Pinpoint the cell where the given text exists, returning its [x, y] midpoint coordinate. 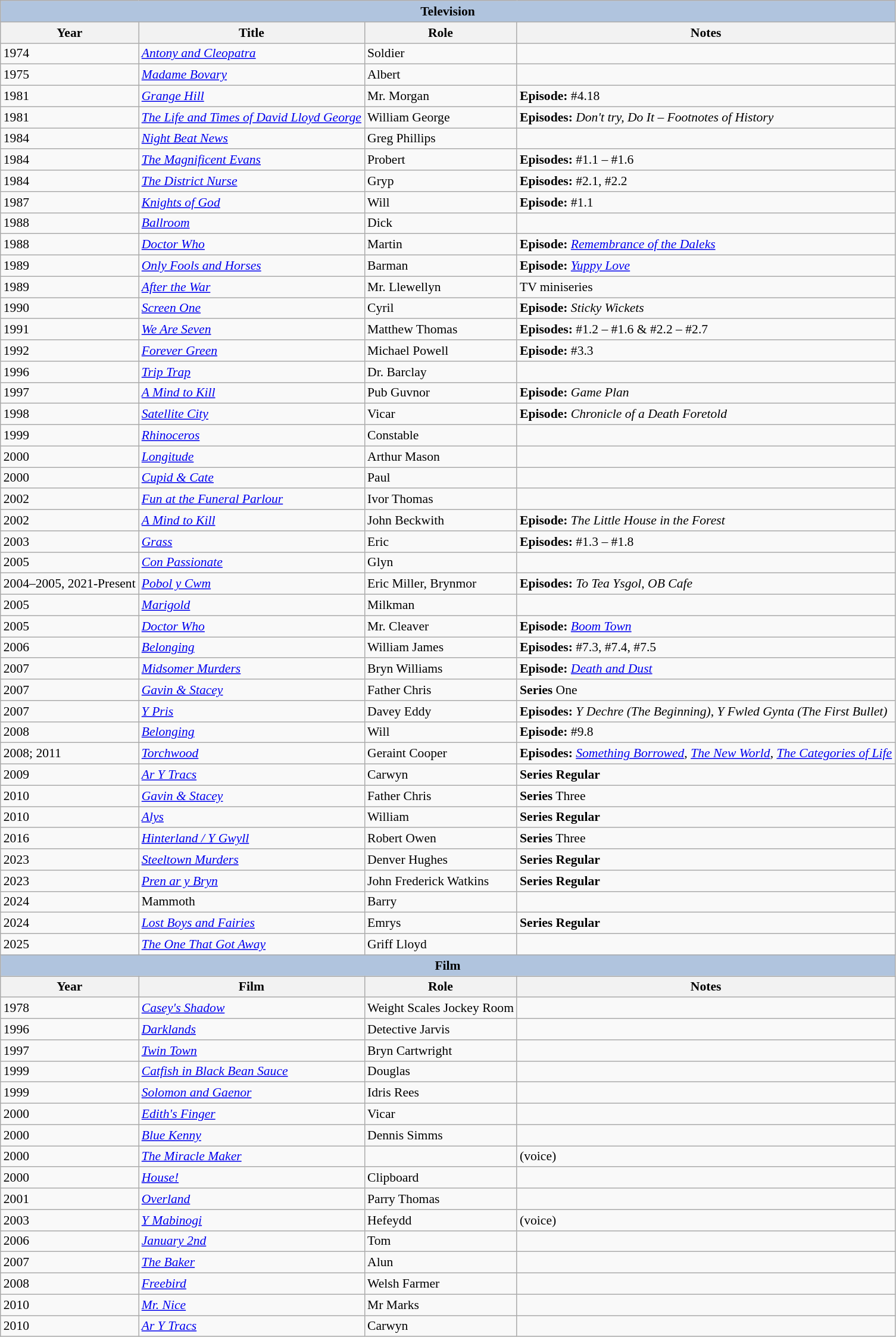
The Magnificent Evans [251, 160]
Glyn [441, 563]
Mr. Nice [251, 1305]
Detective Jarvis [441, 1029]
Welsh Farmer [441, 1284]
Grass [251, 542]
Pobol y Cwm [251, 584]
Denver Hughes [441, 860]
Ballroom [251, 223]
William James [441, 648]
1998 [70, 414]
Episodes: #1.3 – #1.8 [706, 542]
Greg Phillips [441, 139]
1987 [70, 202]
Episode: Boom Town [706, 626]
Griff Lloyd [441, 945]
Episode: #1.1 [706, 202]
Robert Owen [441, 839]
The Baker [251, 1263]
After the War [251, 287]
Episodes: Y Dechre (The Beginning), Y Fwled Gynta (The First Bullet) [706, 711]
Episode: #3.3 [706, 351]
Ivor Thomas [441, 499]
2025 [70, 945]
Albert [441, 75]
The One That Got Away [251, 945]
Episodes: #1.1 – #1.6 [706, 160]
Mammoth [251, 902]
Series One [706, 690]
Dennis Simms [441, 1135]
Eric Miller, Brynmor [441, 584]
1992 [70, 351]
Marigold [251, 605]
2009 [70, 775]
Bryn Williams [441, 669]
Pub Guvnor [441, 393]
Y Mabinogi [251, 1220]
Mr Marks [441, 1305]
Casey's Shadow [251, 1008]
We Are Seven [251, 330]
January 2nd [251, 1241]
Episode: Sticky Wickets [706, 308]
Screen One [251, 308]
Dr. Barclay [441, 372]
John Beckwith [441, 520]
Idris Rees [441, 1093]
Episodes: #2.1, #2.2 [706, 181]
The Miracle Maker [251, 1157]
William George [441, 117]
Episodes: Don't try, Do It – Footnotes of History [706, 117]
2001 [70, 1199]
Episodes: #7.3, #7.4, #7.5 [706, 648]
Weight Scales Jockey Room [441, 1008]
Knights of God [251, 202]
Episodes: #1.2 – #1.6 & #2.2 – #2.7 [706, 330]
Freebird [251, 1284]
Forever Green [251, 351]
Darklands [251, 1029]
Parry Thomas [441, 1199]
Geraint Cooper [441, 754]
Midsomer Murders [251, 669]
Soldier [441, 54]
Bryn Cartwright [441, 1051]
Episode: The Little House in the Forest [706, 520]
Hefeydd [441, 1220]
Madame Bovary [251, 75]
Episode: #9.8 [706, 732]
Episode: Remembrance of the Daleks [706, 245]
Milkman [441, 605]
Antony and Cleopatra [251, 54]
Episode: Game Plan [706, 393]
Alys [251, 817]
2004–2005, 2021-Present [70, 584]
Episode: Yuppy Love [706, 266]
Eric [441, 542]
Fun at the Funeral Parlour [251, 499]
Trip Trap [251, 372]
Douglas [441, 1072]
Rhinoceros [251, 436]
TV miniseries [706, 287]
Tom [441, 1241]
Con Passionate [251, 563]
Barry [441, 902]
2016 [70, 839]
Mr. Morgan [441, 96]
Martin [441, 245]
Hinterland / Y Gwyll [251, 839]
Emrys [441, 923]
Y Pris [251, 711]
Steeltown Murders [251, 860]
1991 [70, 330]
Satellite City [251, 414]
Blue Kenny [251, 1135]
Barman [441, 266]
The District Nurse [251, 181]
Cyril [441, 308]
Paul [441, 478]
Michael Powell [441, 351]
Episode: Chronicle of a Death Foretold [706, 414]
1978 [70, 1008]
William [441, 817]
John Frederick Watkins [441, 881]
Edith's Finger [251, 1114]
House! [251, 1178]
Episodes: Something Borrowed, The New World, The Categories of Life [706, 754]
Mr. Cleaver [441, 626]
Title [251, 33]
Solomon and Gaenor [251, 1093]
1975 [70, 75]
Longitude [251, 457]
Pren ar y Bryn [251, 881]
1990 [70, 308]
Matthew Thomas [441, 330]
Torchwood [251, 754]
Clipboard [441, 1178]
Alun [441, 1263]
Gryp [441, 181]
Cupid & Cate [251, 478]
Lost Boys and Fairies [251, 923]
The Life and Times of David Lloyd George [251, 117]
Twin Town [251, 1051]
Night Beat News [251, 139]
Episode: #4.18 [706, 96]
Overland [251, 1199]
1974 [70, 54]
Dick [441, 223]
Episode: Death and Dust [706, 669]
Catfish in Black Bean Sauce [251, 1072]
Grange Hill [251, 96]
Probert [441, 160]
Episodes: To Tea Ysgol, OB Cafe [706, 584]
Only Fools and Horses [251, 266]
Constable [441, 436]
Television [448, 11]
Mr. Llewellyn [441, 287]
Arthur Mason [441, 457]
Davey Eddy [441, 711]
2008; 2011 [70, 754]
